Provide the (x, y) coordinate of the cell's center where the given text is located.  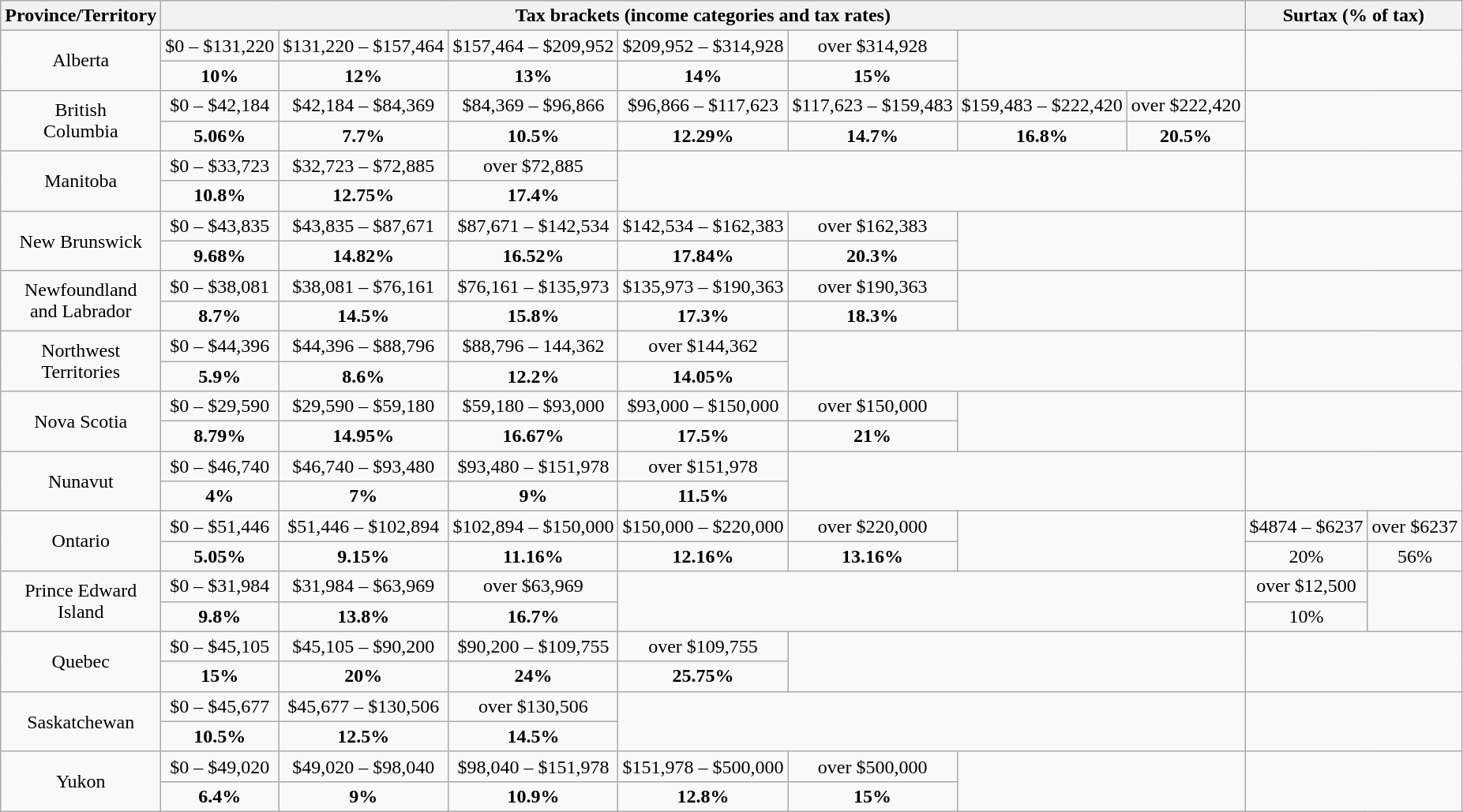
over $190,363 (872, 286)
12.29% (703, 136)
$76,161 – $135,973 (534, 286)
$93,480 – $151,978 (534, 466)
17.5% (703, 436)
$0 – $38,081 (219, 286)
Prince EdwardIsland (81, 601)
Ontario (81, 541)
$31,984 – $63,969 (363, 586)
over $72,885 (534, 166)
$0 – $131,220 (219, 46)
14.7% (872, 136)
$32,723 – $72,885 (363, 166)
11.16% (534, 556)
17.84% (703, 256)
10.9% (534, 796)
13% (534, 76)
over $63,969 (534, 586)
9.8% (219, 616)
$157,464 – $209,952 (534, 46)
Newfoundlandand Labrador (81, 301)
5.9% (219, 376)
$0 – $43,835 (219, 226)
$0 – $45,677 (219, 706)
12.2% (534, 376)
Quebec (81, 661)
$117,623 – $159,483 (872, 106)
25.75% (703, 676)
7.7% (363, 136)
4% (219, 496)
14.82% (363, 256)
over $500,000 (872, 766)
over $222,420 (1186, 106)
16.52% (534, 256)
$49,020 – $98,040 (363, 766)
24% (534, 676)
$51,446 – $102,894 (363, 526)
56% (1415, 556)
over $6237 (1415, 526)
10.8% (219, 196)
9.15% (363, 556)
$98,040 – $151,978 (534, 766)
$45,677 – $130,506 (363, 706)
13.8% (363, 616)
$150,000 – $220,000 (703, 526)
9.68% (219, 256)
Surtax (% of tax) (1353, 16)
$131,220 – $157,464 (363, 46)
20.5% (1186, 136)
21% (872, 436)
20.3% (872, 256)
$96,866 – $117,623 (703, 106)
11.5% (703, 496)
over $162,383 (872, 226)
16.8% (1042, 136)
5.06% (219, 136)
over $220,000 (872, 526)
$88,796 – 144,362 (534, 346)
12.16% (703, 556)
New Brunswick (81, 241)
$84,369 – $96,866 (534, 106)
18.3% (872, 316)
over $130,506 (534, 706)
17.4% (534, 196)
$59,180 – $93,000 (534, 406)
6.4% (219, 796)
over $12,500 (1306, 586)
Yukon (81, 781)
over $314,928 (872, 46)
$29,590 – $59,180 (363, 406)
$93,000 – $150,000 (703, 406)
$0 – $33,723 (219, 166)
8.6% (363, 376)
$0 – $46,740 (219, 466)
$43,835 – $87,671 (363, 226)
$0 – $44,396 (219, 346)
$87,671 – $142,534 (534, 226)
12.75% (363, 196)
8.79% (219, 436)
over $151,978 (703, 466)
14.05% (703, 376)
$0 – $45,105 (219, 646)
Manitoba (81, 181)
12% (363, 76)
Province/Territory (81, 16)
14.95% (363, 436)
Nova Scotia (81, 421)
13.16% (872, 556)
Saskatchewan (81, 721)
$45,105 – $90,200 (363, 646)
$90,200 – $109,755 (534, 646)
17.3% (703, 316)
5.05% (219, 556)
over $109,755 (703, 646)
BritishColumbia (81, 121)
16.7% (534, 616)
over $144,362 (703, 346)
8.7% (219, 316)
Nunavut (81, 481)
$42,184 – $84,369 (363, 106)
14% (703, 76)
$4874 – $6237 (1306, 526)
$38,081 – $76,161 (363, 286)
$0 – $42,184 (219, 106)
15.8% (534, 316)
Tax brackets (income categories and tax rates) (703, 16)
$0 – $49,020 (219, 766)
12.5% (363, 736)
7% (363, 496)
Alberta (81, 61)
$159,483 – $222,420 (1042, 106)
$142,534 – $162,383 (703, 226)
NorthwestTerritories (81, 361)
$44,396 – $88,796 (363, 346)
$209,952 – $314,928 (703, 46)
$0 – $51,446 (219, 526)
12.8% (703, 796)
$135,973 – $190,363 (703, 286)
$102,894 – $150,000 (534, 526)
$46,740 – $93,480 (363, 466)
$0 – $31,984 (219, 586)
over $150,000 (872, 406)
$0 – $29,590 (219, 406)
16.67% (534, 436)
$151,978 – $500,000 (703, 766)
